Detect which cell encompasses the target text, then output its [X, Y] center coordinate. 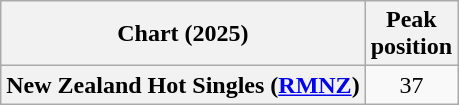
Peakposition [411, 34]
Chart (2025) [183, 34]
37 [411, 85]
New Zealand Hot Singles (RMNZ) [183, 85]
